Output the (X, Y) coordinate of the center of the cell containing the given text.  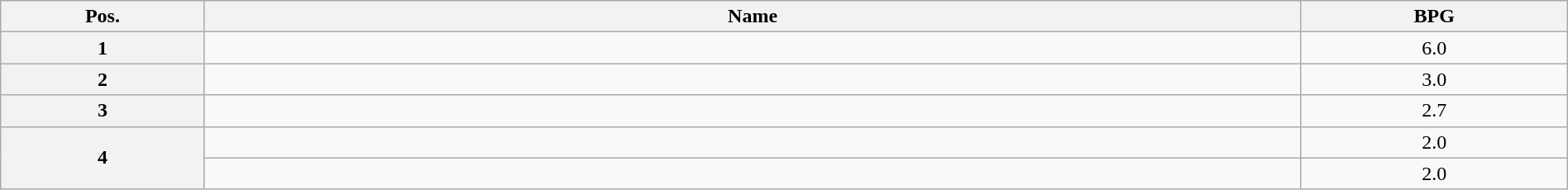
Pos. (103, 17)
3.0 (1434, 79)
6.0 (1434, 48)
Name (753, 17)
4 (103, 158)
BPG (1434, 17)
3 (103, 111)
2.7 (1434, 111)
1 (103, 48)
2 (103, 79)
